For the text-containing cell, return its midpoint in (X, Y) coordinate format. 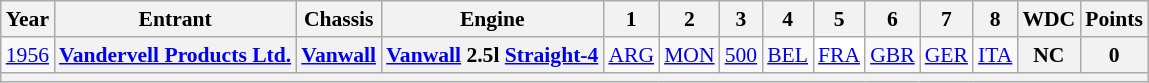
FRA (839, 55)
500 (742, 55)
0 (1114, 55)
ARG (631, 55)
Year (28, 19)
GER (946, 55)
8 (995, 19)
Points (1114, 19)
6 (892, 19)
MON (690, 55)
WDC (1048, 19)
Entrant (175, 19)
Vanwall 2.5l Straight-4 (492, 55)
NC (1048, 55)
2 (690, 19)
1956 (28, 55)
4 (788, 19)
Vandervell Products Ltd. (175, 55)
BEL (788, 55)
Chassis (338, 19)
1 (631, 19)
Vanwall (338, 55)
3 (742, 19)
GBR (892, 55)
ITA (995, 55)
Engine (492, 19)
7 (946, 19)
5 (839, 19)
